Detect which cell encompasses the target text, then output its (X, Y) center coordinate. 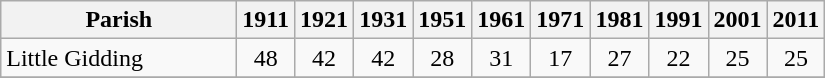
31 (502, 58)
28 (442, 58)
Parish (119, 20)
1931 (384, 20)
1911 (266, 20)
1991 (678, 20)
Little Gidding (119, 58)
1961 (502, 20)
2011 (796, 20)
48 (266, 58)
1921 (324, 20)
22 (678, 58)
27 (620, 58)
2001 (738, 20)
17 (560, 58)
1951 (442, 20)
1971 (560, 20)
1981 (620, 20)
